Return (x, y) of the center of cell containing provided text 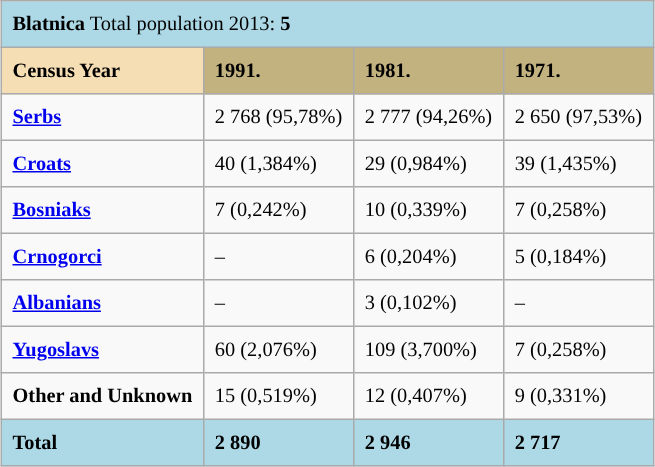
Total (102, 442)
2 768 (95,78%) (279, 117)
Blatnica Total population 2013: 5 (327, 24)
40 (1,384%) (279, 163)
6 (0,204%) (428, 256)
1971. (578, 70)
2 890 (279, 442)
1981. (428, 70)
2 777 (94,26%) (428, 117)
Bosniaks (102, 210)
15 (0,519%) (279, 396)
109 (3,700%) (428, 349)
2 946 (428, 442)
Albanians (102, 303)
Yugoslavs (102, 349)
Crnogorci (102, 256)
2 650 (97,53%) (578, 117)
Other and Unknown (102, 396)
Serbs (102, 117)
Croats (102, 163)
1991. (279, 70)
7 (0,242%) (279, 210)
60 (2,076%) (279, 349)
39 (1,435%) (578, 163)
9 (0,331%) (578, 396)
29 (0,984%) (428, 163)
2 717 (578, 442)
Census Year (102, 70)
3 (0,102%) (428, 303)
5 (0,184%) (578, 256)
12 (0,407%) (428, 396)
10 (0,339%) (428, 210)
